For the text-containing cell, return its midpoint in (X, Y) coordinate format. 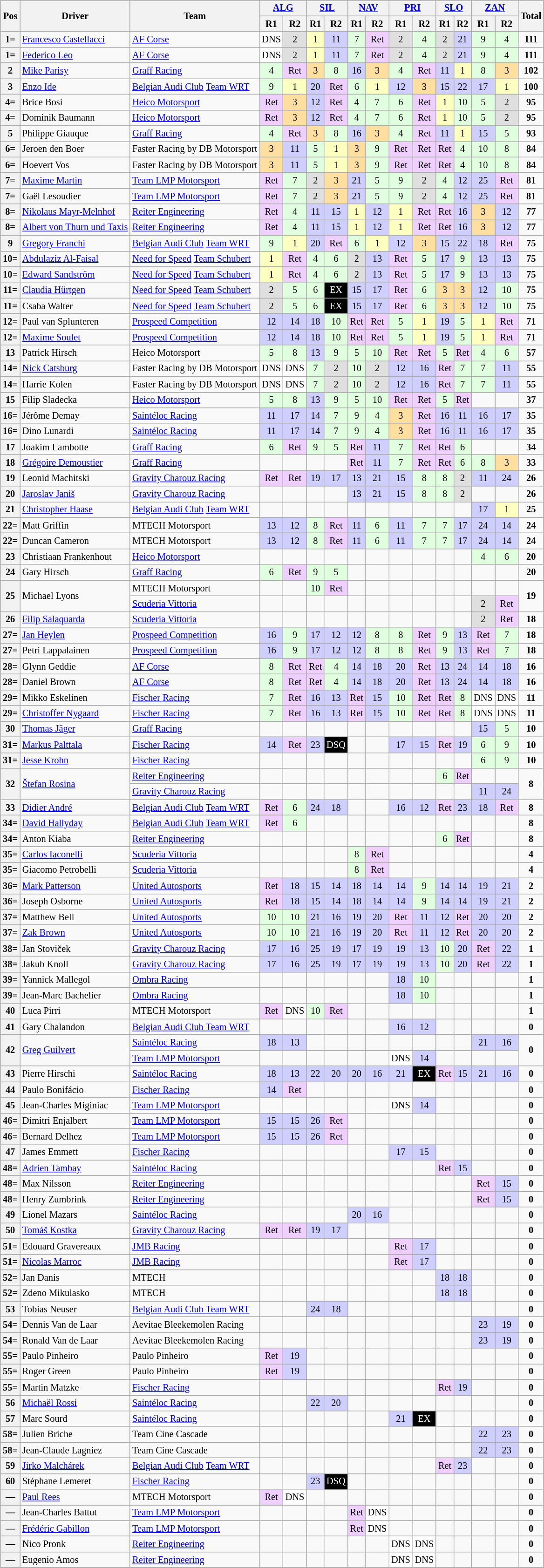
Brice Bosi (75, 102)
Matthew Bell (75, 917)
41 (10, 1027)
34 (531, 447)
Jérôme Demay (75, 416)
Greg Guilvert (75, 1051)
Jirko Malchárek (75, 1466)
James Emmett (75, 1153)
Jan Danis (75, 1278)
Roger Green (75, 1372)
Adrien Tambay (75, 1168)
Jeroen den Boer (75, 149)
43 (10, 1074)
Dimitri Enjalbert (75, 1121)
Eugenio Amos (75, 1560)
Glynn Geddie (75, 666)
Ronald Van de Laar (75, 1340)
Mike Parisy (75, 71)
Philippe Giauque (75, 134)
Jan Heylen (75, 635)
Matt Griffin (75, 525)
Jan Stoviček (75, 949)
Gary Chalandon (75, 1027)
50 (10, 1231)
Markus Palttala (75, 745)
Mark Patterson (75, 886)
Jean-Marc Bachelier (75, 996)
Maxime Martin (75, 181)
Jesse Krohn (75, 760)
Nick Catsburg (75, 369)
Mikko Eskelinen (75, 698)
SLO (454, 8)
Petri Lappalainen (75, 651)
Leonid Machitski (75, 478)
102 (531, 71)
Edouard Gravereaux (75, 1246)
49 (10, 1215)
Patrick Hirsch (75, 353)
Max Nilsson (75, 1184)
Driver (75, 16)
NAV (368, 8)
Jakub Knoll (75, 964)
Paulo Bonifácio (75, 1090)
Tobias Neuser (75, 1309)
Jean-Charles Battut (75, 1513)
47 (10, 1153)
Gaël Lesoudier (75, 197)
Henry Zumbrink (75, 1200)
Paul Rees (75, 1497)
Claudia Hürtgen (75, 290)
56 (10, 1403)
Federico Leo (75, 55)
Paul van Splunteren (75, 322)
Yannick Mallegol (75, 980)
Carlos Iaconelli (75, 855)
Nico Pronk (75, 1544)
Tomáš Kostka (75, 1231)
Dino Lunardi (75, 431)
Gary Hirsch (75, 572)
32 (10, 784)
Christiaan Frankenhout (75, 557)
PRI (413, 8)
Nikolaus Mayr-Melnhof (75, 212)
100 (531, 87)
Enzo Ide (75, 87)
Hoevert Vos (75, 165)
Zdeno Mikulasko (75, 1293)
Zak Brown (75, 933)
Michael Lyons (75, 596)
Csaba Walter (75, 306)
Dominik Baumann (75, 118)
Luca Pirri (75, 1011)
30 (10, 729)
Nicolas Marroc (75, 1262)
Total (531, 16)
Gregory Franchi (75, 243)
Joseph Osborne (75, 902)
40 (10, 1011)
David Hallyday (75, 823)
Jaroslav Janiš (75, 494)
ALG (283, 8)
Julien Briche (75, 1434)
Bernard Delhez (75, 1137)
Marc Sourd (75, 1419)
Pierre Hirschi (75, 1074)
Christopher Haase (75, 510)
Christoffer Nygaard (75, 713)
44 (10, 1090)
Dennis Van de Laar (75, 1325)
Martin Matzke (75, 1387)
Maxime Soulet (75, 337)
37 (531, 400)
Joakim Lambotte (75, 447)
Giacomo Petrobelli (75, 870)
Štefan Rosina (75, 784)
93 (531, 134)
Duncan Cameron (75, 541)
Lionel Mazars (75, 1215)
42 (10, 1051)
Jean-Charles Miginiac (75, 1106)
Stéphane Lemeret (75, 1481)
Daniel Brown (75, 682)
Team (195, 16)
Abdulaziz Al-Faisal (75, 259)
Filip Salaquarda (75, 619)
Pos (10, 16)
Didier André (75, 808)
60 (10, 1481)
Harrie Kolen (75, 384)
Grégoire Demoustier (75, 463)
Anton Kiaba (75, 839)
Francesco Castellacci (75, 40)
Thomas Jäger (75, 729)
53 (10, 1309)
59 (10, 1466)
Edward Sandström (75, 275)
SIL (327, 8)
ZAN (495, 8)
45 (10, 1106)
Jean-Claude Lagniez (75, 1450)
Filip Sladecka (75, 400)
Frédéric Gabillon (75, 1528)
Michaël Rossi (75, 1403)
Albert von Thurn und Taxis (75, 228)
